Return (x, y) of the center of cell containing provided text 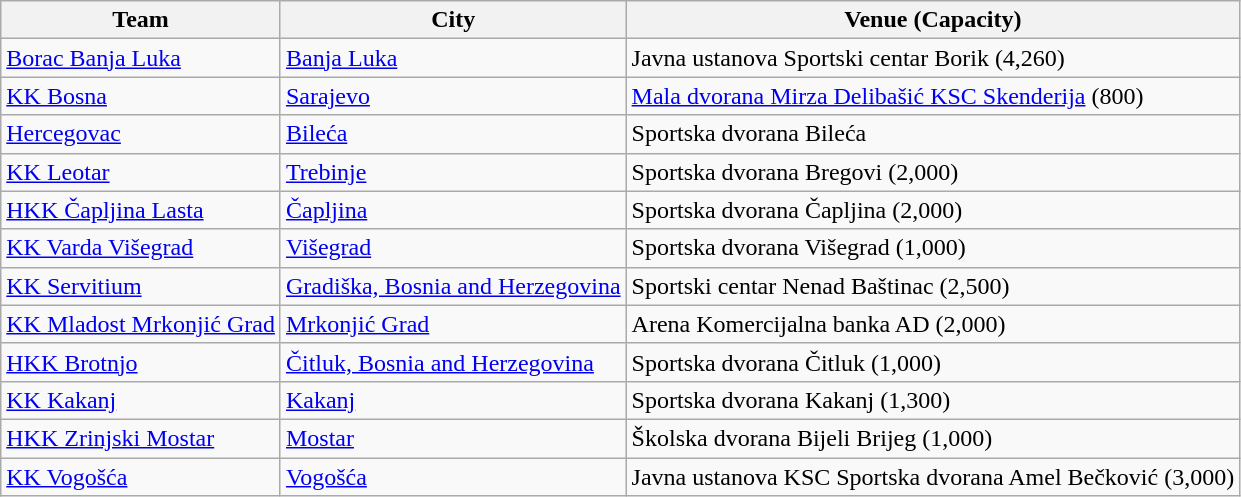
KK Bosna (141, 96)
Mrkonjić Grad (453, 324)
Sarajevo (453, 96)
HKK Brotnjo (141, 362)
Javna ustanova KSC Sportska dvorana Amel Bečković (3,000) (933, 477)
Banja Luka (453, 58)
Sportska dvorana Višegrad (1,000) (933, 248)
Borac Banja Luka (141, 58)
Team (141, 20)
Mostar (453, 438)
Mala dvorana Mirza Delibašić KSC Skenderija (800) (933, 96)
Sportska dvorana Čitluk (1,000) (933, 362)
KK Mladost Mrkonjić Grad (141, 324)
Školska dvorana Bijeli Brijeg (1,000) (933, 438)
Sportski centar Nenad Baštinac (2,500) (933, 286)
Hercegovac (141, 134)
Sportska dvorana Bileća (933, 134)
Gradiška, Bosnia and Herzegovina (453, 286)
KK Kakanj (141, 400)
Arena Komercijalna banka AD (2,000) (933, 324)
Sportska dvorana Bregovi (2,000) (933, 172)
HKK Čapljina Lasta (141, 210)
KK Varda Višegrad (141, 248)
Višegrad (453, 248)
Vogošća (453, 477)
Javna ustanova Sportski centar Borik (4,260) (933, 58)
Venue (Capacity) (933, 20)
Kakanj (453, 400)
HKK Zrinjski Mostar (141, 438)
Čitluk, Bosnia and Herzegovina (453, 362)
Sportska dvorana Čapljina (2,000) (933, 210)
Čapljina (453, 210)
KK Vogošća (141, 477)
KK Leotar (141, 172)
Trebinje (453, 172)
KK Servitium (141, 286)
Bileća (453, 134)
Sportska dvorana Kakanj (1,300) (933, 400)
City (453, 20)
